Return the (X, Y) coordinate for the center point of the cell that contains the specified text.  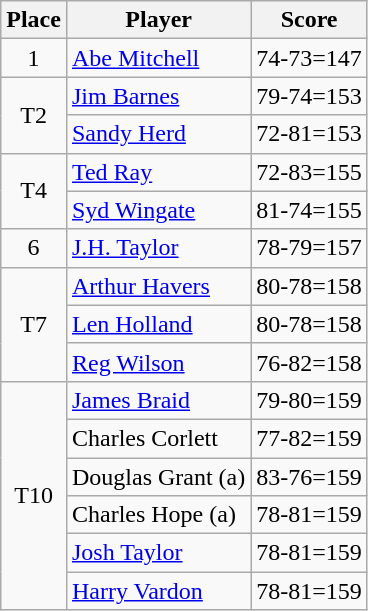
Douglas Grant (a) (158, 477)
78-79=157 (310, 248)
77-82=159 (310, 438)
72-81=153 (310, 134)
Sandy Herd (158, 134)
T2 (34, 115)
T10 (34, 495)
James Braid (158, 400)
74-73=147 (310, 58)
Abe Mitchell (158, 58)
Place (34, 20)
Charles Hope (a) (158, 515)
Score (310, 20)
Harry Vardon (158, 591)
1 (34, 58)
79-74=153 (310, 96)
76-82=158 (310, 362)
J.H. Taylor (158, 248)
Reg Wilson (158, 362)
79-80=159 (310, 400)
72-83=155 (310, 172)
Charles Corlett (158, 438)
Ted Ray (158, 172)
81-74=155 (310, 210)
Arthur Havers (158, 286)
T4 (34, 191)
Len Holland (158, 324)
T7 (34, 324)
83-76=159 (310, 477)
Josh Taylor (158, 553)
Jim Barnes (158, 96)
Syd Wingate (158, 210)
6 (34, 248)
Player (158, 20)
